Locate the cell with the specified text and output its (X, Y) center coordinate. 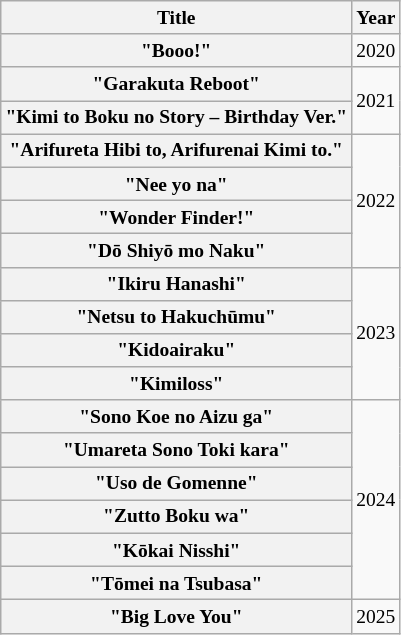
"Kōkai Nisshi" (176, 550)
2021 (376, 100)
"Kimiloss" (176, 384)
"Zutto Boku wa" (176, 516)
"Booo!" (176, 50)
"Dō Shiyō mo Naku" (176, 250)
"Wonder Finder!" (176, 216)
2025 (376, 616)
2023 (376, 334)
"Big Love You" (176, 616)
"Umareta Sono Toki kara" (176, 450)
2024 (376, 500)
"Nee yo na" (176, 184)
"Arifureta Hibi to, Arifurenai Kimi to." (176, 150)
"Kidoairaku" (176, 350)
2020 (376, 50)
2022 (376, 200)
"Tōmei na Tsubasa" (176, 584)
"Garakuta Reboot" (176, 84)
Title (176, 18)
Year (376, 18)
"Ikiru Hanashi" (176, 284)
"Netsu to Hakuchūmu" (176, 316)
"Uso de Gomenne" (176, 484)
"Kimi to Boku no Story – Birthday Ver." (176, 118)
"Sono Koe no Aizu ga" (176, 416)
